Return [x, y] of the center of cell containing provided text 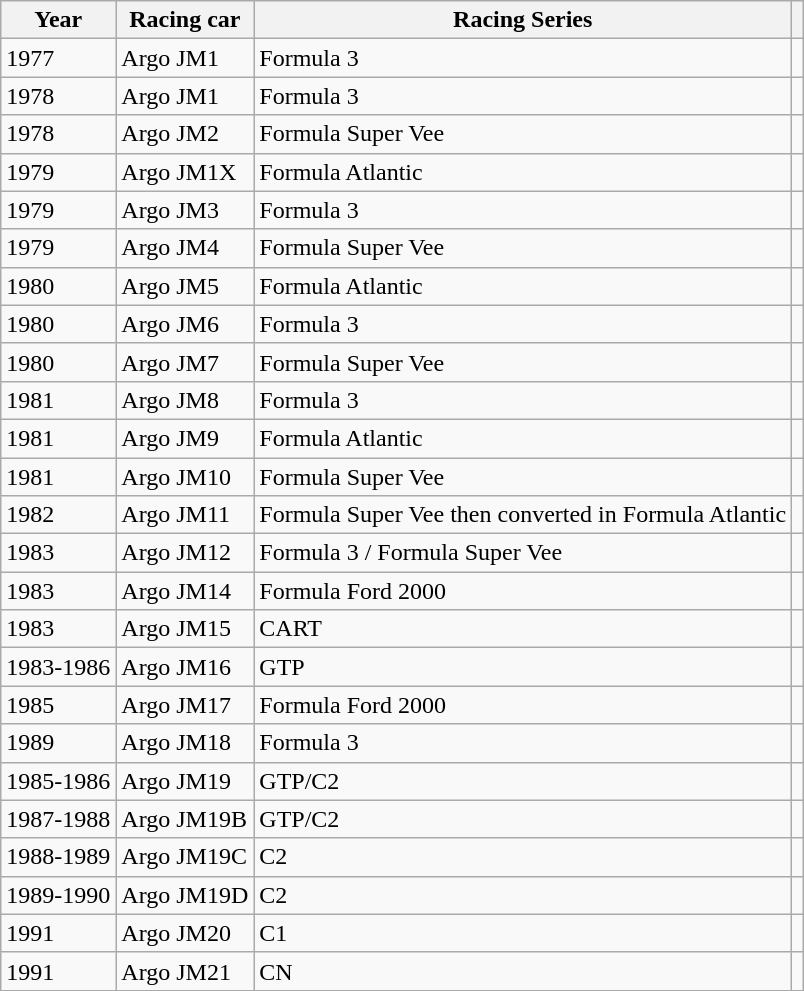
Argo JM2 [185, 134]
Argo JM4 [185, 248]
1985-1986 [58, 781]
1989-1990 [58, 895]
Argo JM18 [185, 743]
Racing Series [523, 20]
Argo JM10 [185, 477]
Argo JM3 [185, 210]
Argo JM8 [185, 400]
Formula Super Vee then converted in Formula Atlantic [523, 515]
Argo JM15 [185, 629]
Argo JM19D [185, 895]
1983-1986 [58, 667]
Racing car [185, 20]
Argo JM21 [185, 971]
Argo JM17 [185, 705]
Argo JM19 [185, 781]
Formula 3 / Formula Super Vee [523, 553]
1989 [58, 743]
Argo JM19B [185, 819]
Argo JM9 [185, 438]
Argo JM14 [185, 591]
Argo JM5 [185, 286]
CN [523, 971]
GTP [523, 667]
1987-1988 [58, 819]
Argo JM12 [185, 553]
Argo JM1X [185, 172]
Argo JM16 [185, 667]
Argo JM6 [185, 324]
C1 [523, 933]
Argo JM11 [185, 515]
Argo JM20 [185, 933]
1988-1989 [58, 857]
1985 [58, 705]
1977 [58, 58]
1982 [58, 515]
Argo JM19C [185, 857]
Year [58, 20]
Argo JM7 [185, 362]
CART [523, 629]
